Output the [X, Y] coordinate of the center of the cell containing the given text.  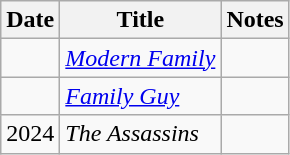
Title [140, 20]
Date [30, 20]
Notes [255, 20]
Family Guy [140, 96]
2024 [30, 134]
The Assassins [140, 134]
Modern Family [140, 58]
